Identify which cell holds the provided text, then report its [x, y] central coordinate. 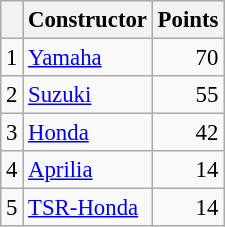
55 [188, 95]
Points [188, 20]
Honda [88, 133]
3 [12, 133]
42 [188, 133]
TSR-Honda [88, 208]
4 [12, 170]
2 [12, 95]
Yamaha [88, 58]
Suzuki [88, 95]
Aprilia [88, 170]
1 [12, 58]
Constructor [88, 20]
70 [188, 58]
5 [12, 208]
